Locate the cell with the specified text and output its (x, y) center coordinate. 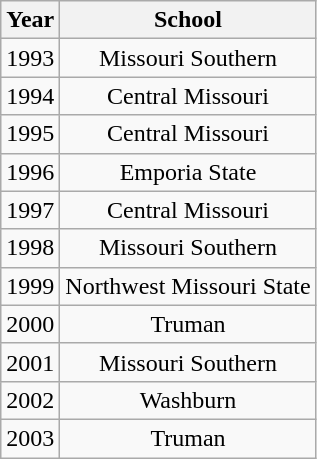
1996 (30, 172)
1993 (30, 58)
1994 (30, 96)
Northwest Missouri State (188, 286)
Emporia State (188, 172)
1995 (30, 134)
2001 (30, 362)
1997 (30, 210)
2000 (30, 324)
School (188, 20)
1999 (30, 286)
1998 (30, 248)
2002 (30, 400)
2003 (30, 438)
Year (30, 20)
Washburn (188, 400)
